Locate the cell with the specified text and output its [X, Y] center coordinate. 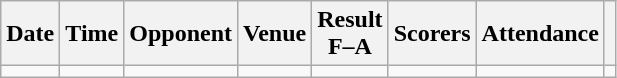
Attendance [540, 34]
Venue [275, 34]
Time [92, 34]
ResultF–A [350, 34]
Scorers [432, 34]
Date [30, 34]
Opponent [181, 34]
